Scan for the cell matching the given text and deliver its (x, y) coordinate at center. 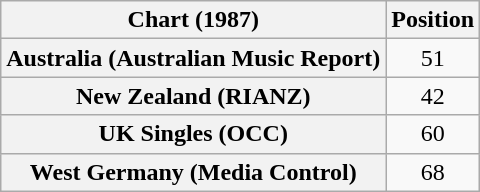
Australia (Australian Music Report) (194, 58)
60 (433, 134)
New Zealand (RIANZ) (194, 96)
UK Singles (OCC) (194, 134)
West Germany (Media Control) (194, 172)
51 (433, 58)
68 (433, 172)
Chart (1987) (194, 20)
Position (433, 20)
42 (433, 96)
